Search for the cell housing the specified text and yield its [X, Y] center coordinate. 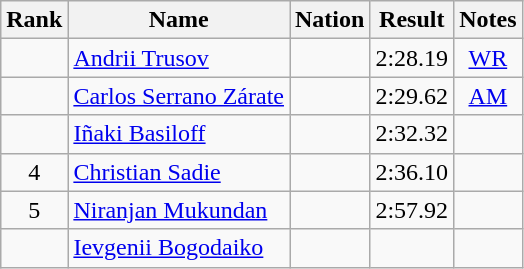
Rank [34, 20]
2:32.32 [412, 134]
Name [179, 20]
2:29.62 [412, 96]
Niranjan Mukundan [179, 210]
Result [412, 20]
Ievgenii Bogodaiko [179, 248]
AM [488, 96]
Nation [330, 20]
5 [34, 210]
Iñaki Basiloff [179, 134]
4 [34, 172]
Notes [488, 20]
Christian Sadie [179, 172]
2:28.19 [412, 58]
2:36.10 [412, 172]
Andrii Trusov [179, 58]
WR [488, 58]
Carlos Serrano Zárate [179, 96]
2:57.92 [412, 210]
